Extract the [X, Y] coordinate from the center of the cell holding the provided text.  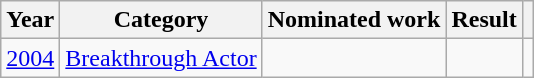
Breakthrough Actor [161, 58]
Year [30, 20]
Result [484, 20]
Category [161, 20]
Nominated work [354, 20]
2004 [30, 58]
